For the text-containing cell, return its midpoint in [X, Y] coordinate format. 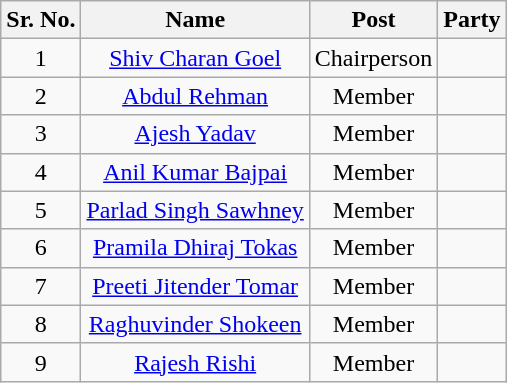
Chairperson [373, 58]
Abdul Rehman [195, 96]
3 [41, 134]
Anil Kumar Bajpai [195, 172]
Shiv Charan Goel [195, 58]
Raghuvinder Shokeen [195, 324]
4 [41, 172]
Ajesh Yadav [195, 134]
5 [41, 210]
2 [41, 96]
9 [41, 362]
6 [41, 248]
Party [472, 20]
Sr. No. [41, 20]
Post [373, 20]
7 [41, 286]
Name [195, 20]
Parlad Singh Sawhney [195, 210]
Pramila Dhiraj Tokas [195, 248]
Preeti Jitender Tomar [195, 286]
1 [41, 58]
Rajesh Rishi [195, 362]
8 [41, 324]
